Pinpoint the cell where the given text exists, returning its (x, y) midpoint coordinate. 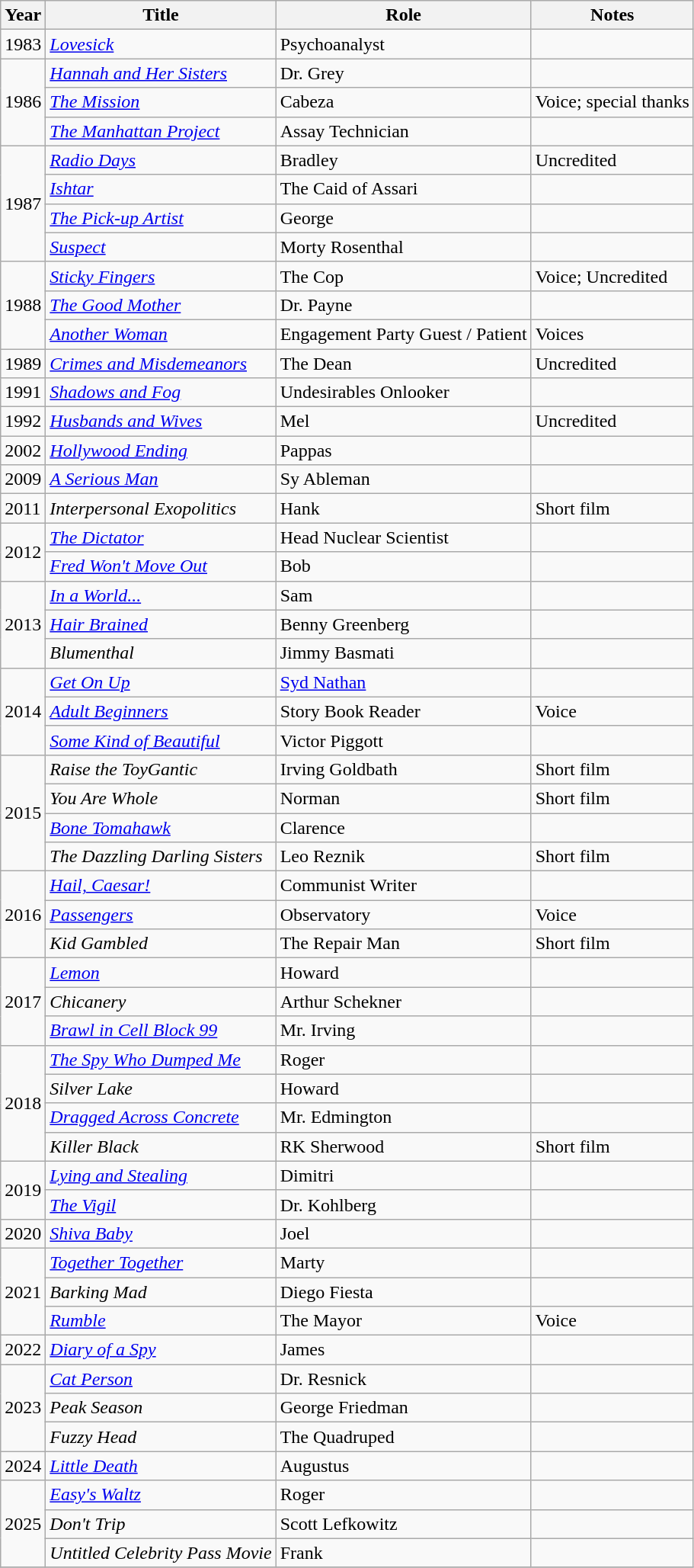
Raise the ToyGantic (161, 769)
Killer Black (161, 1146)
Observatory (404, 915)
Pappas (404, 451)
Leo Reznik (404, 857)
Voice; Uncredited (612, 276)
George Friedman (404, 1408)
Barking Mad (161, 1292)
The Mayor (404, 1321)
Sticky Fingers (161, 276)
Irving Goldbath (404, 769)
The Dictator (161, 537)
2013 (23, 624)
Dr. Grey (404, 73)
Undesirables Onlooker (404, 393)
James (404, 1350)
Get On Up (161, 682)
Hollywood Ending (161, 451)
1987 (23, 204)
2012 (23, 552)
Fuzzy Head (161, 1437)
The Mission (161, 102)
The Caid of Assari (404, 189)
2020 (23, 1233)
Diego Fiesta (404, 1292)
Shadows and Fog (161, 393)
Adult Beginners (161, 711)
The Dean (404, 364)
Communist Writer (404, 886)
Brawl in Cell Block 99 (161, 1031)
Augustus (404, 1466)
Bob (404, 566)
Suspect (161, 247)
Kid Gambled (161, 944)
Chicanery (161, 1002)
2011 (23, 508)
Hannah and Her Sisters (161, 73)
Frank (404, 1553)
George (404, 218)
Dr. Kohlberg (404, 1204)
2023 (23, 1408)
Easy's Waltz (161, 1495)
Passengers (161, 915)
Cabeza (404, 102)
Together Together (161, 1262)
Sam (404, 595)
2018 (23, 1103)
You Are Whole (161, 798)
Arthur Schekner (404, 1002)
Silver Lake (161, 1089)
The Cop (404, 276)
2016 (23, 915)
Victor Piggott (404, 740)
Crimes and Misdemeanors (161, 364)
Blumenthal (161, 653)
Dimitri (404, 1175)
Lying and Stealing (161, 1175)
Dr. Resnick (404, 1379)
Peak Season (161, 1408)
Mel (404, 422)
Engagement Party Guest / Patient (404, 334)
Benny Greenberg (404, 624)
Dragged Across Concrete (161, 1117)
Syd Nathan (404, 682)
The Good Mother (161, 305)
Hank (404, 508)
1991 (23, 393)
Interpersonal Exopolitics (161, 508)
Little Death (161, 1466)
1989 (23, 364)
Title (161, 15)
The Vigil (161, 1204)
1986 (23, 102)
Psychoanalyst (404, 44)
2024 (23, 1466)
Voices (612, 334)
Shiva Baby (161, 1233)
Hail, Caesar! (161, 886)
In a World... (161, 595)
Bone Tomahawk (161, 827)
Clarence (404, 827)
2015 (23, 813)
Mr. Edmington (404, 1117)
The Manhattan Project (161, 131)
Diary of a Spy (161, 1350)
1992 (23, 422)
2021 (23, 1291)
Joel (404, 1233)
Story Book Reader (404, 711)
Cat Person (161, 1379)
Lemon (161, 973)
1983 (23, 44)
Bradley (404, 160)
Untitled Celebrity Pass Movie (161, 1553)
Mr. Irving (404, 1031)
2025 (23, 1524)
1988 (23, 305)
RK Sherwood (404, 1146)
Role (404, 15)
Fred Won't Move Out (161, 566)
Sy Ableman (404, 479)
Some Kind of Beautiful (161, 740)
Don't Trip (161, 1524)
A Serious Man (161, 479)
2009 (23, 479)
Radio Days (161, 160)
Assay Technician (404, 131)
The Quadruped (404, 1437)
Scott Lefkowitz (404, 1524)
2017 (23, 1002)
Dr. Payne (404, 305)
Head Nuclear Scientist (404, 537)
The Pick-up Artist (161, 218)
Ishtar (161, 189)
Voice; special thanks (612, 102)
Another Woman (161, 334)
Marty (404, 1262)
Jimmy Basmati (404, 653)
Husbands and Wives (161, 422)
2022 (23, 1350)
Hair Brained (161, 624)
Morty Rosenthal (404, 247)
2014 (23, 711)
The Spy Who Dumped Me (161, 1060)
Norman (404, 798)
2002 (23, 451)
Lovesick (161, 44)
2019 (23, 1190)
Year (23, 15)
Notes (612, 15)
The Repair Man (404, 944)
Rumble (161, 1321)
The Dazzling Darling Sisters (161, 857)
